Scan for the cell matching the given text and deliver its [x, y] coordinate at center. 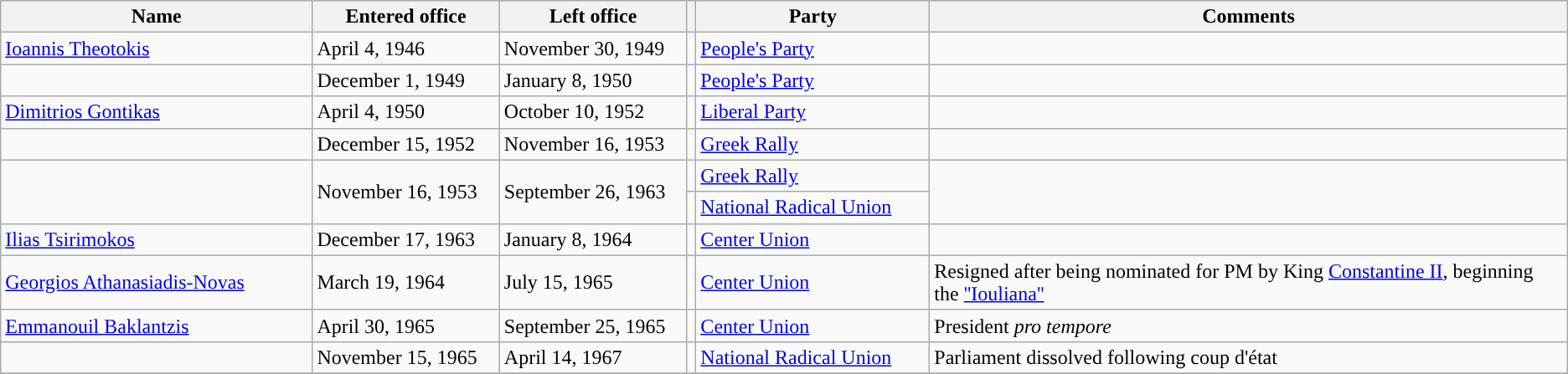
Entered office [405, 17]
December 15, 1952 [405, 144]
Georgios Athanasiadis-Novas [157, 283]
January 8, 1950 [593, 80]
Name [157, 17]
October 10, 1952 [593, 112]
Left office [593, 17]
President pro tempore [1248, 325]
April 4, 1950 [405, 112]
September 25, 1965 [593, 325]
March 19, 1964 [405, 283]
Emmanouil Baklantzis [157, 325]
Liberal Party [812, 112]
April 14, 1967 [593, 357]
Party [812, 17]
April 30, 1965 [405, 325]
December 1, 1949 [405, 80]
Resigned after being nominated for PM by King Constantine II, beginning the ''Iouliana'' [1248, 283]
Parliament dissolved following coup d'état [1248, 357]
September 26, 1963 [593, 192]
July 15, 1965 [593, 283]
November 15, 1965 [405, 357]
Ilias Tsirimokos [157, 239]
Dimitrios Gontikas [157, 112]
November 30, 1949 [593, 49]
December 17, 1963 [405, 239]
April 4, 1946 [405, 49]
Comments [1248, 17]
Ioannis Theotokis [157, 49]
January 8, 1964 [593, 239]
